From the cell containing the given text, extract its center point as (X, Y) coordinate. 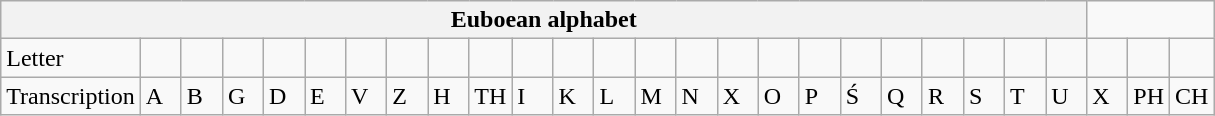
E (326, 96)
Q (902, 96)
Euboean alphabet (544, 20)
H (448, 96)
Z (408, 96)
M (656, 96)
S (984, 96)
Ś (860, 96)
L (614, 96)
TH (490, 96)
G (242, 96)
B (202, 96)
K (574, 96)
PH (1149, 96)
Transcription (71, 96)
T (1026, 96)
A (160, 96)
R (942, 96)
CH (1192, 96)
U (1066, 96)
N (696, 96)
O (778, 96)
Letter (71, 58)
V (366, 96)
D (284, 96)
P (820, 96)
I (532, 96)
